Extract the (X, Y) coordinate from the center of the cell holding the provided text.  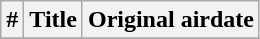
Title (54, 20)
Original airdate (170, 20)
# (12, 20)
